Identify which cell holds the provided text, then report its (x, y) central coordinate. 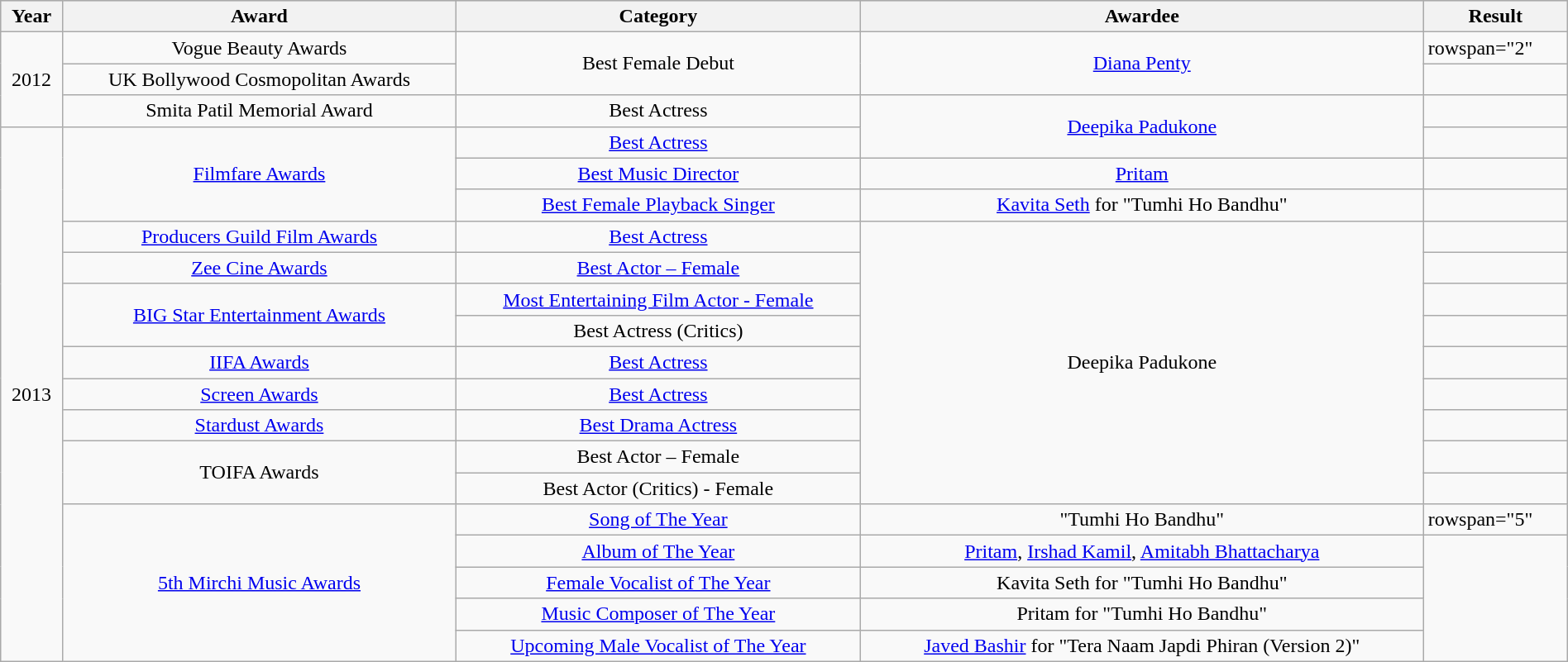
2013 (31, 393)
Most Entertaining Film Actor - Female (658, 299)
Javed Bashir for "Tera Naam Japdi Phiran (Version 2)" (1141, 645)
Music Composer of The Year (658, 614)
rowspan="5" (1495, 520)
Stardust Awards (259, 426)
Producers Guild Film Awards (259, 236)
Pritam, Irshad Kamil, Amitabh Bhattacharya (1141, 551)
Best Actress (Critics) (658, 331)
Best Drama Actress (658, 426)
Female Vocalist of The Year (658, 583)
BIG Star Entertainment Awards (259, 315)
Result (1495, 17)
rowspan="2" (1495, 48)
Category (658, 17)
Best Female Playback Singer (658, 205)
Filmfare Awards (259, 174)
Smita Patil Memorial Award (259, 111)
UK Bollywood Cosmopolitan Awards (259, 79)
Song of The Year (658, 520)
Pritam (1141, 174)
Screen Awards (259, 394)
Vogue Beauty Awards (259, 48)
Award (259, 17)
"Tumhi Ho Bandhu" (1141, 520)
TOIFA Awards (259, 473)
2012 (31, 79)
Best Actor (Critics) - Female (658, 488)
Album of The Year (658, 551)
IIFA Awards (259, 362)
Year (31, 17)
Best Female Debut (658, 64)
Best Music Director (658, 174)
Pritam for "Tumhi Ho Bandhu" (1141, 614)
Diana Penty (1141, 64)
Zee Cine Awards (259, 268)
Upcoming Male Vocalist of The Year (658, 645)
5th Mirchi Music Awards (259, 583)
Awardee (1141, 17)
